Locate the cell with the specified text and output its (x, y) center coordinate. 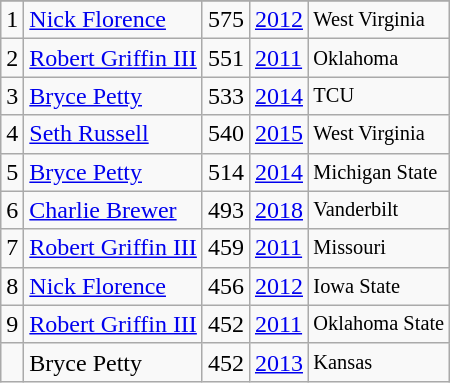
533 (226, 96)
493 (226, 210)
Michigan State (379, 172)
2018 (278, 210)
Kansas (379, 362)
5 (12, 172)
1 (12, 20)
3 (12, 96)
540 (226, 134)
4 (12, 134)
Seth Russell (114, 134)
2015 (278, 134)
575 (226, 20)
2 (12, 58)
Oklahoma (379, 58)
6 (12, 210)
TCU (379, 96)
Iowa State (379, 286)
7 (12, 248)
514 (226, 172)
459 (226, 248)
456 (226, 286)
Vanderbilt (379, 210)
8 (12, 286)
2013 (278, 362)
Oklahoma State (379, 324)
551 (226, 58)
9 (12, 324)
Charlie Brewer (114, 210)
Missouri (379, 248)
